Identify which cell holds the provided text, then report its [X, Y] central coordinate. 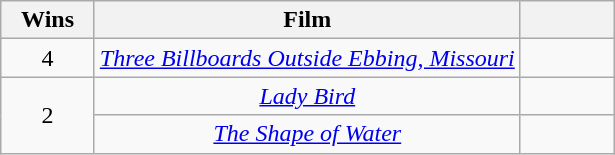
The Shape of Water [307, 134]
Three Billboards Outside Ebbing, Missouri [307, 58]
Film [307, 20]
4 [48, 58]
2 [48, 115]
Wins [48, 20]
Lady Bird [307, 96]
